Scan for the cell matching the given text and deliver its (X, Y) coordinate at center. 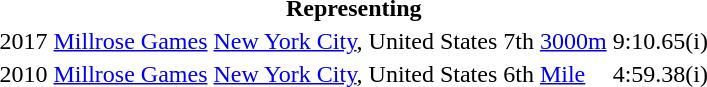
7th (519, 41)
New York City, United States (356, 41)
3000m (573, 41)
Millrose Games (130, 41)
